Capture the cell that displays the provided text and extract its [x, y] central coordinate. 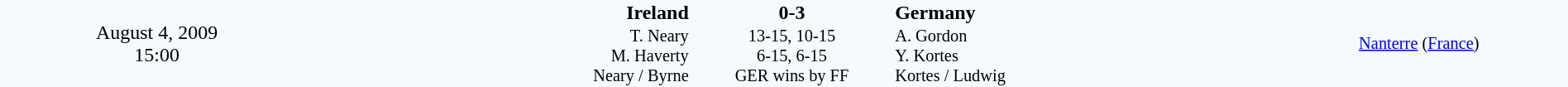
13-15, 10-156-15, 6-15GER wins by FF [791, 56]
A. GordonY. KortesKortes / Ludwig [1082, 56]
Nanterre (France) [1419, 43]
Germany [1082, 12]
Ireland [501, 12]
0-3 [791, 12]
August 4, 200915:00 [157, 43]
T. NearyM. HavertyNeary / Byrne [501, 56]
